Extract the (X, Y) coordinate from the center of the cell holding the provided text.  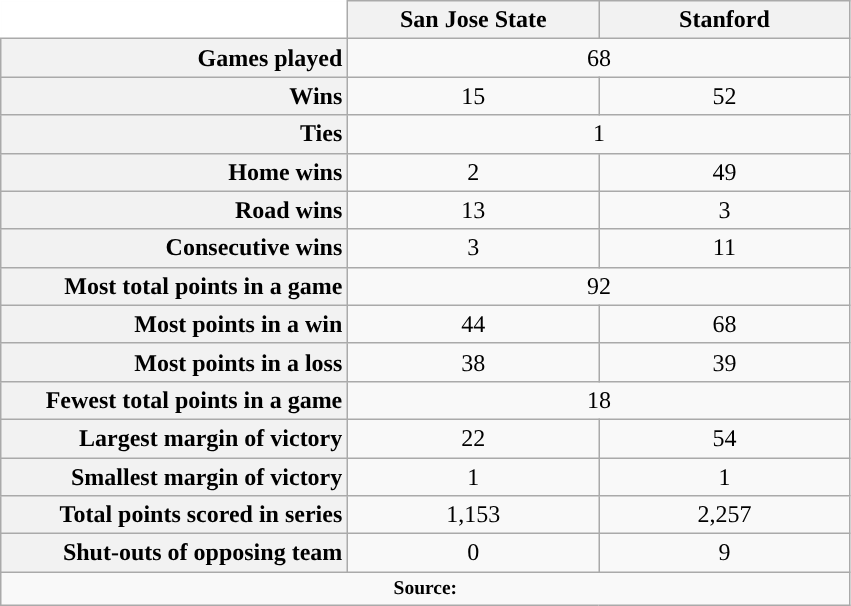
Total points scored in series (174, 515)
13 (474, 210)
Games played (174, 58)
38 (474, 362)
Home wins (174, 172)
9 (724, 553)
Most points in a win (174, 324)
Ties (174, 134)
Most total points in a game (174, 286)
11 (724, 248)
Stanford (724, 20)
52 (724, 96)
Source: (426, 588)
0 (474, 553)
22 (474, 438)
Smallest margin of victory (174, 477)
44 (474, 324)
15 (474, 96)
1,153 (474, 515)
18 (599, 400)
Road wins (174, 210)
54 (724, 438)
39 (724, 362)
Fewest total points in a game (174, 400)
2,257 (724, 515)
2 (474, 172)
Wins (174, 96)
Consecutive wins (174, 248)
San Jose State (474, 20)
92 (599, 286)
Most points in a loss (174, 362)
Largest margin of victory (174, 438)
Shut-outs of opposing team (174, 553)
49 (724, 172)
